Output the [X, Y] coordinate of the center of the cell containing the given text.  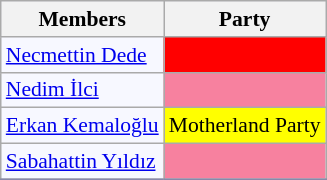
Party [245, 19]
Motherland Party [245, 126]
Necmettin Dede [82, 55]
Sabahattin Yıldız [82, 162]
Erkan Kemaloğlu [82, 126]
Nedim İlci [82, 90]
Members [82, 19]
